Extract the [X, Y] coordinate from the center of the cell holding the provided text.  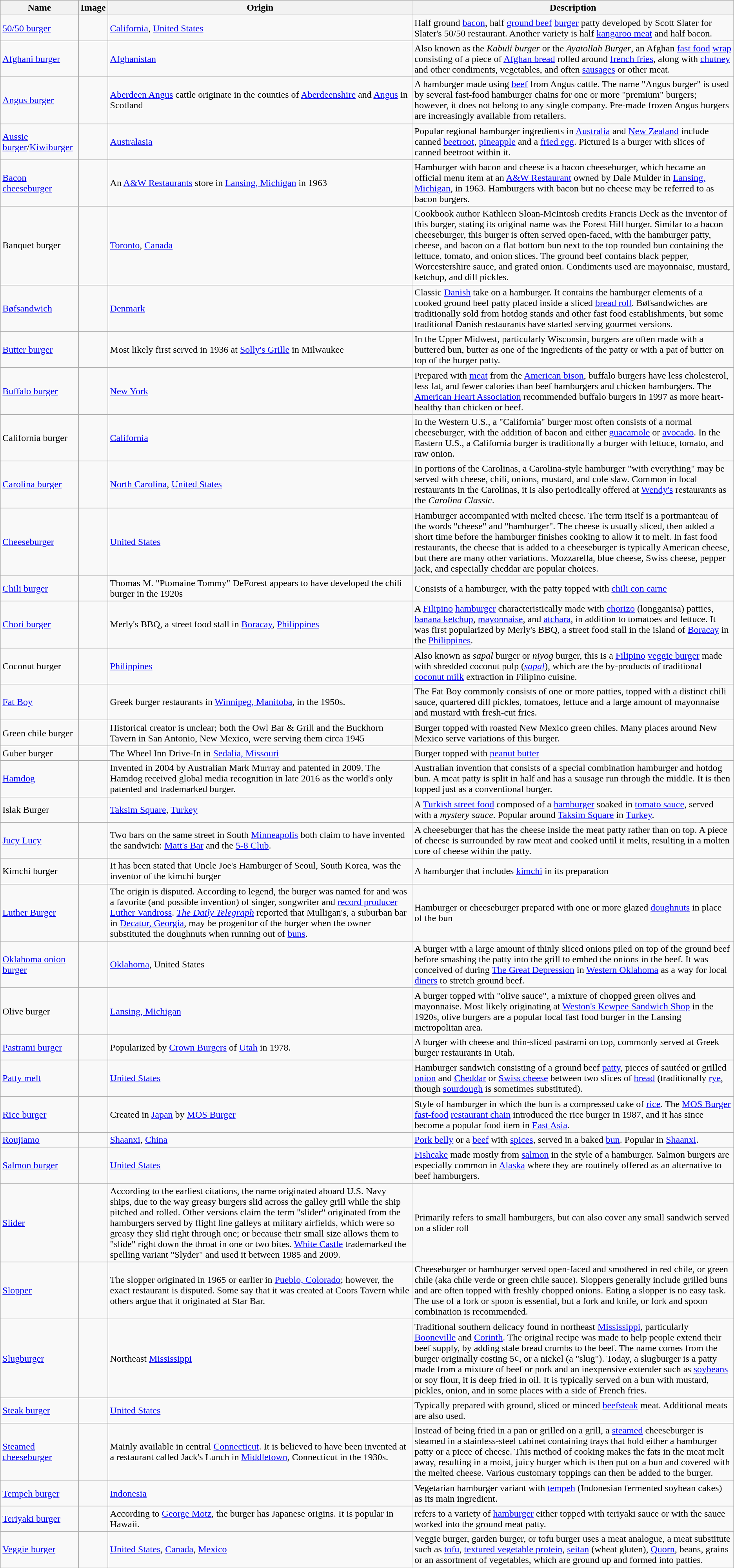
A hamburger that includes kimchi in its preparation [573, 871]
A Turkish street food composed of a hamburger soaked in tomato sauce, served with a mystery sauce. Popular around Taksim Square in Turkey. [573, 810]
An A&W Restaurants store in Lansing, Michigan in 1963 [260, 183]
Origin [260, 8]
Bacon cheeseburger [39, 183]
Coconut burger [39, 666]
Historical creator is unclear; both the Owl Bar & Grill and the Buckhorn Tavern in San Antonio, New Mexico, were serving them circa 1945 [260, 733]
California, United States [260, 28]
Butter burger [39, 350]
Consists of a hamburger, with the patty topped with chili con carne [573, 588]
Description [573, 8]
Steak burger [39, 1411]
Afghani burger [39, 59]
Hamburger or cheeseburger prepared with one or more glazed doughnuts in place of the bun [573, 912]
Australasia [260, 142]
Thomas M. "Ptomaine Tommy" DeForest appears to have developed the chili burger in the 1920s [260, 588]
Roujiamo [39, 1140]
Burger topped with peanut butter [573, 753]
Oklahoma, United States [260, 964]
Most likely first served in 1936 at Solly's Grille in Milwaukee [260, 350]
Veggie burger [39, 1550]
Pastrami burger [39, 1047]
California burger [39, 438]
Denmark [260, 308]
Philippines [260, 666]
Burger topped with roasted New Mexico green chiles. Many places around New Mexico serve variations of this burger. [573, 733]
Shaanxi, China [260, 1140]
Buffalo burger [39, 391]
Toronto, Canada [260, 246]
Two bars on the same street in South Minneapolis both claim to have invented the sandwich: Matt's Bar and the 5-8 Club. [260, 840]
Angus burger [39, 100]
Bøfsandwich [39, 308]
Image [93, 8]
Fat Boy [39, 702]
Hamdog [39, 779]
United States, Canada, Mexico [260, 1550]
Pork belly or a beef with spices, served in a baked bun. Popular in Shaanxi. [573, 1140]
Jucy Lucy [39, 840]
Cheeseburger [39, 541]
Banquet burger [39, 246]
Rice burger [39, 1114]
refers to a variety of hamburger either topped with teriyaki sauce or with the sauce worked into the ground meat patty. [573, 1519]
Patty melt [39, 1078]
Carolina burger [39, 484]
Name [39, 8]
Teriyaki burger [39, 1519]
Created in Japan by MOS Burger [260, 1114]
The Wheel Inn Drive-In in Sedalia, Missouri [260, 753]
Greek burger restaurants in Winnipeg, Manitoba, in the 1950s. [260, 702]
Popularized by Crown Burgers of Utah in 1978. [260, 1047]
Islak Burger [39, 810]
Guber burger [39, 753]
Kimchi burger [39, 871]
Taksim Square, Turkey [260, 810]
Aussie burger/Kiwiburger [39, 142]
Green chile burger [39, 733]
Northeast Mississippi [260, 1359]
Merly's BBQ, a street food stall in Boracay, Philippines [260, 625]
Primarily refers to small hamburgers, but can also cover any small sandwich served on a slider roll [573, 1223]
California [260, 438]
Indonesia [260, 1493]
Afghanistan [260, 59]
According to George Motz, the burger has Japanese origins. It is popular in Hawaii. [260, 1519]
Chori burger [39, 625]
50/50 burger [39, 28]
North Carolina, United States [260, 484]
Slider [39, 1223]
A burger with cheese and thin-sliced pastrami on top, commonly served at Greek burger restaurants in Utah. [573, 1047]
New York [260, 391]
Slopper [39, 1291]
Steamed cheeseburger [39, 1452]
Luther Burger [39, 912]
It has been stated that Uncle Joe's Hamburger of Seoul, South Korea, was the inventor of the kimchi burger [260, 871]
Typically prepared with ground, sliced or minced beefsteak meat. Additional meats are also used. [573, 1411]
Slugburger [39, 1359]
Olive burger [39, 1011]
Oklahoma onion burger [39, 964]
Aberdeen Angus cattle originate in the counties of Aberdeenshire and Angus in Scotland [260, 100]
Vegetarian hamburger variant with tempeh (Indonesian fermented soybean cakes) as its main ingredient. [573, 1493]
Chili burger [39, 588]
Salmon burger [39, 1166]
Tempeh burger [39, 1493]
Lansing, Michigan [260, 1011]
